Detect which cell encompasses the target text, then output its [x, y] center coordinate. 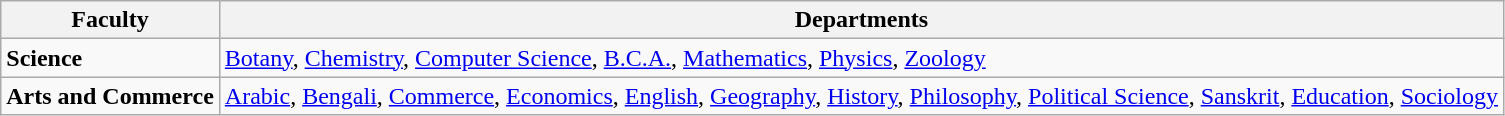
Botany, Chemistry, Computer Science, B.C.A., Mathematics, Physics, Zoology [861, 58]
Science [110, 58]
Arabic, Bengali, Commerce, Economics, English, Geography, History, Philosophy, Political Science, Sanskrit, Education, Sociology [861, 96]
Departments [861, 20]
Faculty [110, 20]
Arts and Commerce [110, 96]
